Provide the [x, y] coordinate of the cell's center where the given text is located.  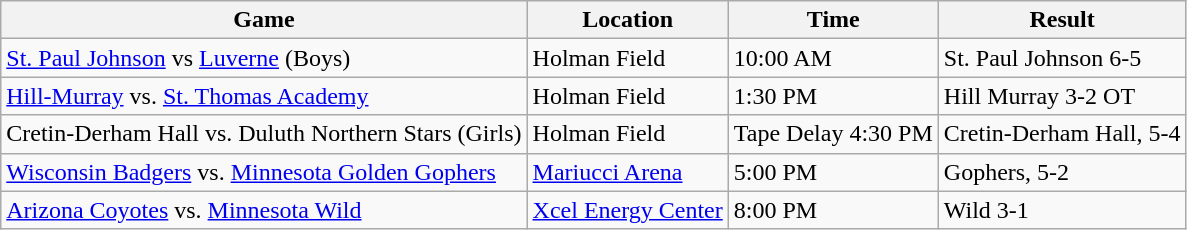
1:30 PM [833, 96]
Mariucci Arena [628, 172]
5:00 PM [833, 172]
Wisconsin Badgers vs. Minnesota Golden Gophers [264, 172]
Time [833, 20]
Gophers, 5-2 [1062, 172]
Cretin-Derham Hall, 5-4 [1062, 134]
Wild 3-1 [1062, 210]
Arizona Coyotes vs. Minnesota Wild [264, 210]
Hill Murray 3-2 OT [1062, 96]
St. Paul Johnson vs Luverne (Boys) [264, 58]
Cretin-Derham Hall vs. Duluth Northern Stars (Girls) [264, 134]
Result [1062, 20]
Hill-Murray vs. St. Thomas Academy [264, 96]
10:00 AM [833, 58]
Game [264, 20]
Tape Delay 4:30 PM [833, 134]
Xcel Energy Center [628, 210]
8:00 PM [833, 210]
St. Paul Johnson 6-5 [1062, 58]
Location [628, 20]
